For the text-containing cell, return its midpoint in (x, y) coordinate format. 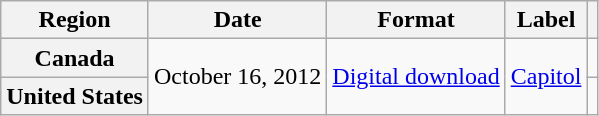
United States (75, 96)
Date (237, 20)
Format (416, 20)
Capitol (546, 77)
Canada (75, 58)
Region (75, 20)
Digital download (416, 77)
Label (546, 20)
October 16, 2012 (237, 77)
